Capture the cell that displays the provided text and extract its (x, y) central coordinate. 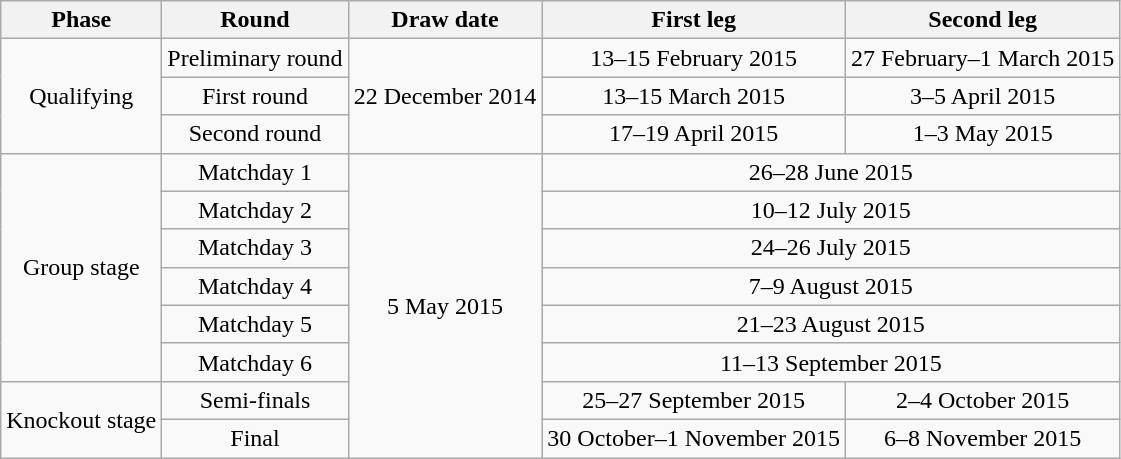
30 October–1 November 2015 (694, 438)
6–8 November 2015 (982, 438)
Matchday 5 (255, 324)
13–15 February 2015 (694, 58)
Matchday 2 (255, 210)
First round (255, 96)
Second round (255, 134)
26–28 June 2015 (831, 172)
Draw date (445, 20)
25–27 September 2015 (694, 400)
Group stage (82, 267)
10–12 July 2015 (831, 210)
Preliminary round (255, 58)
Round (255, 20)
1–3 May 2015 (982, 134)
Second leg (982, 20)
Qualifying (82, 96)
Matchday 1 (255, 172)
17–19 April 2015 (694, 134)
Phase (82, 20)
22 December 2014 (445, 96)
2–4 October 2015 (982, 400)
27 February–1 March 2015 (982, 58)
Final (255, 438)
Semi-finals (255, 400)
13–15 March 2015 (694, 96)
Matchday 4 (255, 286)
Knockout stage (82, 419)
Matchday 6 (255, 362)
21–23 August 2015 (831, 324)
First leg (694, 20)
24–26 July 2015 (831, 248)
Matchday 3 (255, 248)
7–9 August 2015 (831, 286)
5 May 2015 (445, 305)
11–13 September 2015 (831, 362)
3–5 April 2015 (982, 96)
